For the text-containing cell, return its midpoint in (X, Y) coordinate format. 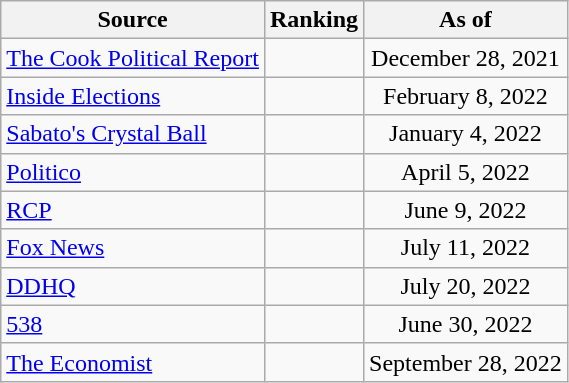
As of (466, 20)
July 11, 2022 (466, 248)
December 28, 2021 (466, 58)
June 9, 2022 (466, 210)
Source (133, 20)
Inside Elections (133, 96)
RCP (133, 210)
Fox News (133, 248)
April 5, 2022 (466, 172)
February 8, 2022 (466, 96)
Sabato's Crystal Ball (133, 134)
Politico (133, 172)
The Cook Political Report (133, 58)
January 4, 2022 (466, 134)
July 20, 2022 (466, 286)
DDHQ (133, 286)
The Economist (133, 362)
June 30, 2022 (466, 324)
Ranking (314, 20)
538 (133, 324)
September 28, 2022 (466, 362)
